Locate the cell with the specified text and output its (X, Y) center coordinate. 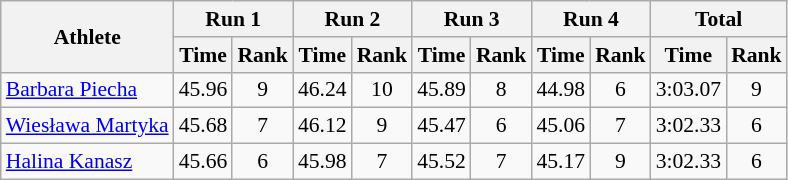
45.47 (442, 126)
Run 3 (472, 19)
44.98 (560, 90)
Wiesława Martyka (88, 126)
45.06 (560, 126)
45.89 (442, 90)
45.52 (442, 162)
Run 2 (352, 19)
Run 4 (590, 19)
46.24 (322, 90)
3:03.07 (688, 90)
45.68 (204, 126)
Athlete (88, 36)
45.96 (204, 90)
45.17 (560, 162)
Barbara Piecha (88, 90)
46.12 (322, 126)
Run 1 (234, 19)
10 (382, 90)
Total (719, 19)
Halina Kanasz (88, 162)
45.66 (204, 162)
45.98 (322, 162)
8 (502, 90)
